Provide the (X, Y) coordinate of the cell's center where the given text is located.  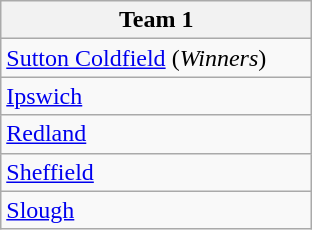
Ipswich (156, 96)
Slough (156, 210)
Team 1 (156, 20)
Sheffield (156, 172)
Redland (156, 134)
Sutton Coldfield (Winners) (156, 58)
